For the text-containing cell, return its midpoint in [x, y] coordinate format. 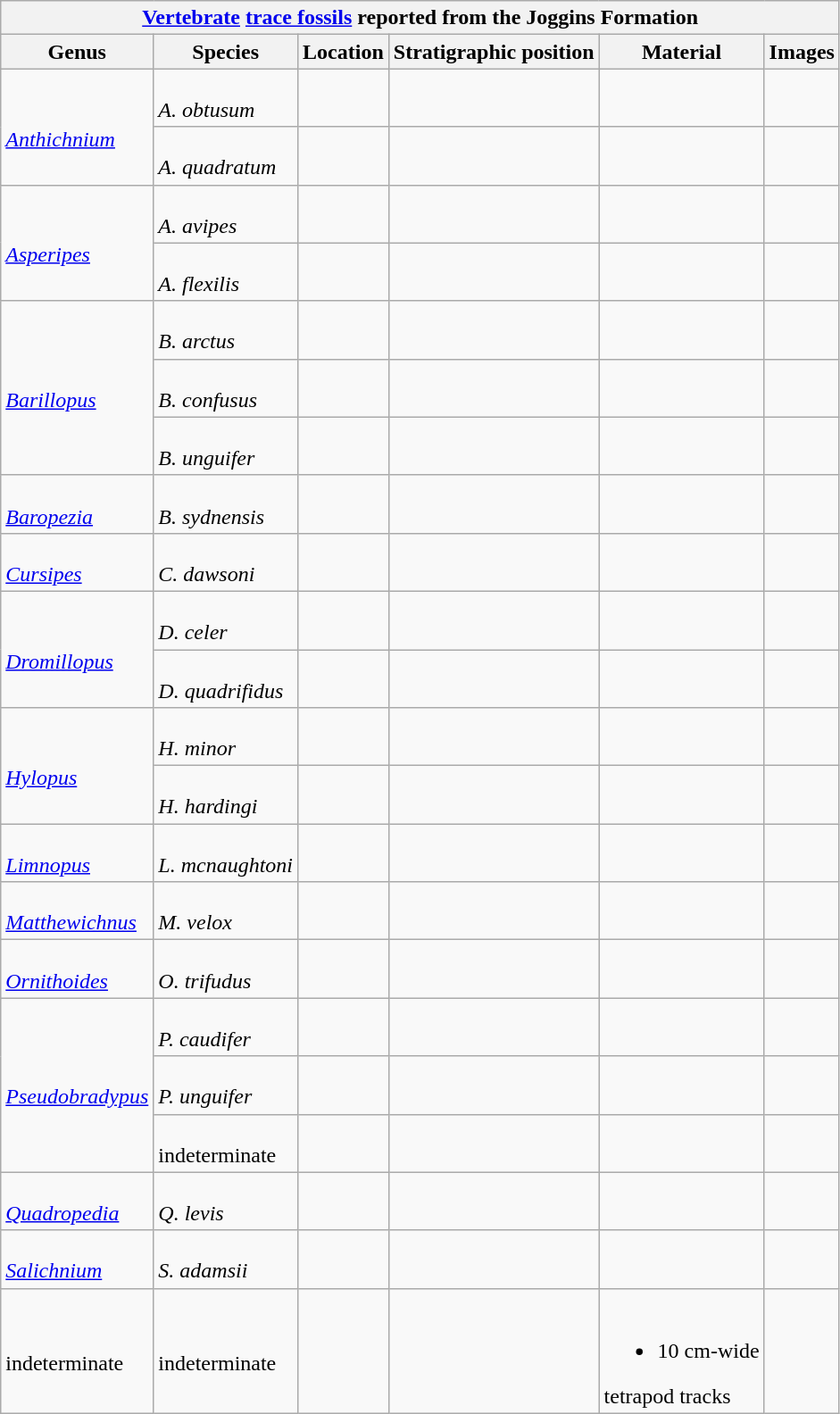
Quadropedia [77, 1202]
Asperipes [77, 243]
Barillopus [77, 387]
A. obtusum [226, 98]
H. minor [226, 737]
D. celer [226, 620]
Anthichnium [77, 127]
A. avipes [226, 214]
D. quadrifidus [226, 678]
A. flexilis [226, 271]
P. caudifer [226, 1027]
S. adamsii [226, 1259]
C. dawsoni [226, 562]
10 cm-widetetrapod tracks [682, 1351]
Matthewichnus [77, 911]
Images [802, 52]
Species [226, 52]
Location [344, 52]
Limnopus [77, 853]
L. mcnaughtoni [226, 853]
Ornithoides [77, 969]
H. hardingi [226, 794]
B. unguifer [226, 446]
B. sydnensis [226, 503]
Pseudobradypus [77, 1085]
A. quadratum [226, 155]
M. velox [226, 911]
Stratigraphic position [494, 52]
B. arctus [226, 330]
Salichnium [77, 1259]
Material [682, 52]
O. trifudus [226, 969]
Q. levis [226, 1202]
B. confusus [226, 387]
Genus [77, 52]
Dromillopus [77, 649]
P. unguifer [226, 1085]
Baropezia [77, 503]
Hylopus [77, 766]
Cursipes [77, 562]
Vertebrate trace fossils reported from the Joggins Formation [420, 18]
